Output the [x, y] coordinate of the center of the cell containing the given text.  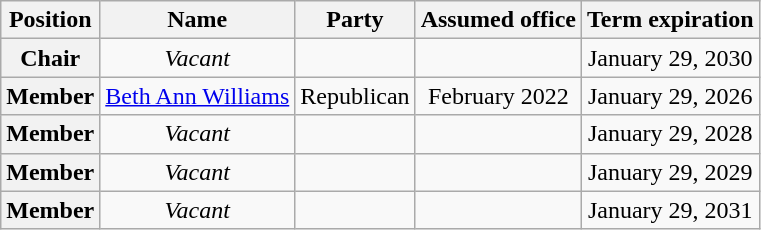
January 29, 2031 [670, 210]
Position [50, 20]
Republican [355, 96]
January 29, 2026 [670, 96]
Chair [50, 58]
January 29, 2029 [670, 172]
February 2022 [498, 96]
Assumed office [498, 20]
Term expiration [670, 20]
January 29, 2030 [670, 58]
Name [198, 20]
Party [355, 20]
Beth Ann Williams [198, 96]
January 29, 2028 [670, 134]
